Identify which cell holds the provided text, then report its (x, y) central coordinate. 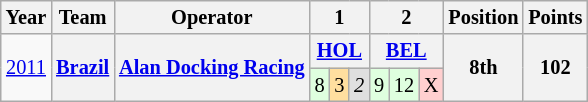
X (431, 85)
Brazil (82, 68)
HOL (340, 51)
2011 (26, 68)
Year (26, 17)
BEL (406, 51)
Position (483, 17)
Alan Docking Racing (212, 68)
9 (379, 85)
Points (555, 17)
102 (555, 68)
1 (340, 17)
8 (320, 85)
Operator (212, 17)
8th (483, 68)
3 (339, 85)
12 (404, 85)
Team (82, 17)
